Return the (x, y) coordinate for the center point of the cell that contains the specified text.  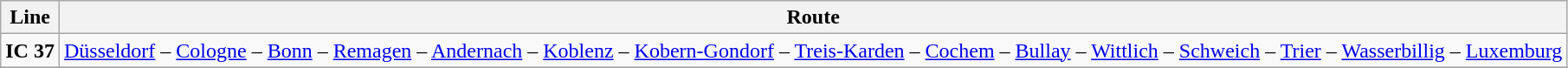
Route (812, 17)
Line (30, 17)
IC 37 (30, 51)
